Detect which cell encompasses the target text, then output its [X, Y] center coordinate. 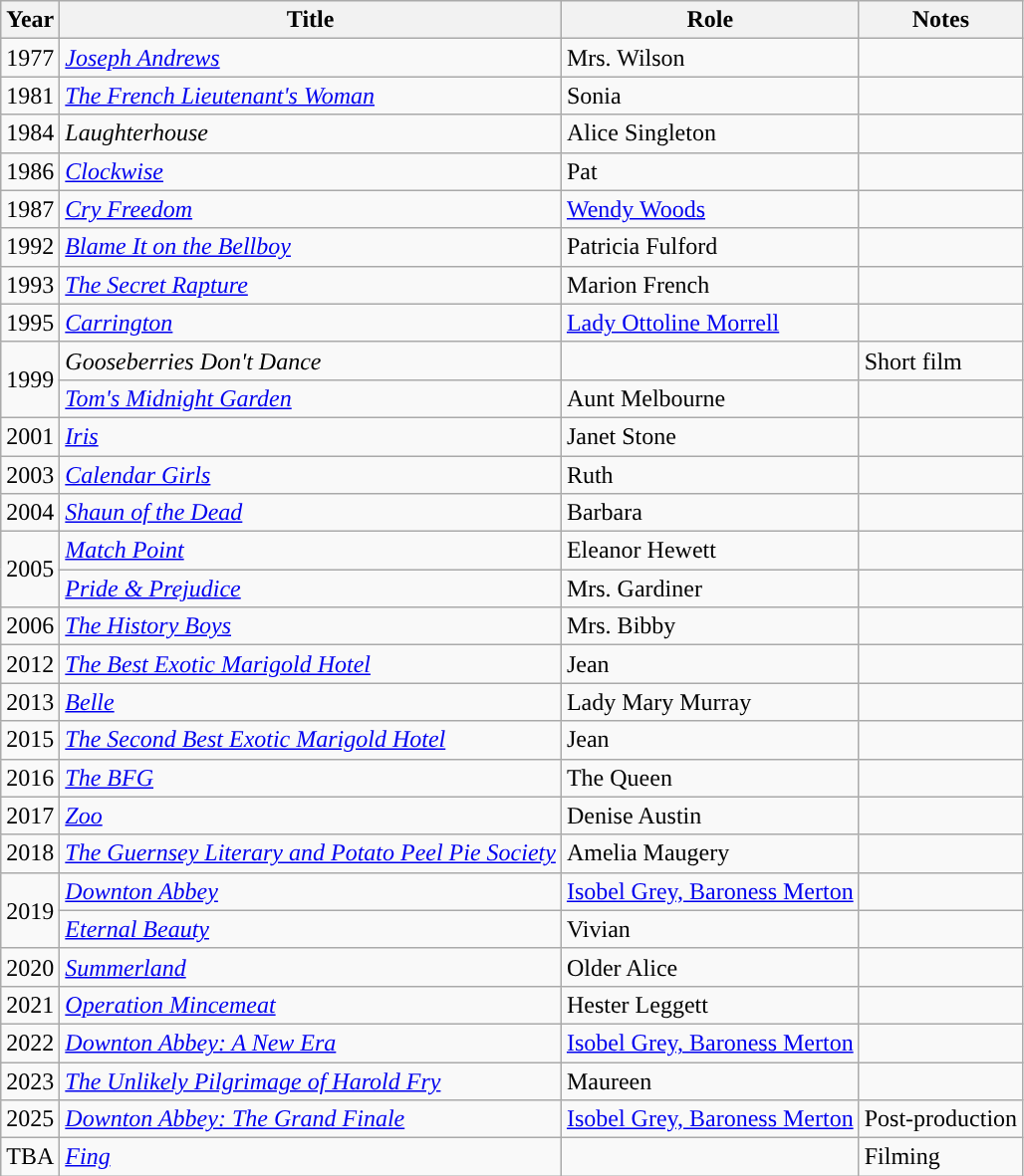
1984 [30, 133]
Match Point [311, 551]
Marion French [709, 285]
Post-production [940, 1119]
The History Boys [311, 626]
1986 [30, 171]
2015 [30, 740]
Clockwise [311, 171]
Blame It on the Bellboy [311, 247]
Year [30, 20]
TBA [30, 1157]
Lady Ottoline Morrell [709, 323]
2003 [30, 475]
Older Alice [709, 967]
Cry Freedom [311, 209]
2019 [30, 910]
Vivian [709, 929]
Gooseberries Don't Dance [311, 360]
Tom's Midnight Garden [311, 398]
The Best Exotic Marigold Hotel [311, 664]
Iris [311, 436]
Belle [311, 702]
Patricia Fulford [709, 247]
2020 [30, 967]
The Queen [709, 778]
Notes [940, 20]
Fing [311, 1157]
1993 [30, 285]
The Unlikely Pilgrimage of Harold Fry [311, 1080]
Lady Mary Murray [709, 702]
2016 [30, 778]
Mrs. Bibby [709, 626]
2022 [30, 1043]
Barbara [709, 513]
Mrs. Wilson [709, 58]
Amelia Maugery [709, 853]
2023 [30, 1080]
Hester Leggett [709, 1005]
Joseph Andrews [311, 58]
2004 [30, 513]
1977 [30, 58]
Short film [940, 360]
2025 [30, 1119]
Downton Abbey: A New Era [311, 1043]
2012 [30, 664]
Aunt Melbourne [709, 398]
1992 [30, 247]
Carrington [311, 323]
Shaun of the Dead [311, 513]
2018 [30, 853]
Operation Mincemeat [311, 1005]
2001 [30, 436]
Eleanor Hewett [709, 551]
1987 [30, 209]
2013 [30, 702]
1995 [30, 323]
Zoo [311, 816]
Role [709, 20]
Filming [940, 1157]
2021 [30, 1005]
Wendy Woods [709, 209]
The French Lieutenant's Woman [311, 96]
Downton Abbey: The Grand Finale [311, 1119]
Calendar Girls [311, 475]
Pride & Prejudice [311, 588]
Eternal Beauty [311, 929]
The BFG [311, 778]
Denise Austin [709, 816]
The Guernsey Literary and Potato Peel Pie Society [311, 853]
The Secret Rapture [311, 285]
The Second Best Exotic Marigold Hotel [311, 740]
Title [311, 20]
Sonia [709, 96]
Mrs. Gardiner [709, 588]
1999 [30, 379]
Maureen [709, 1080]
Janet Stone [709, 436]
Summerland [311, 967]
Ruth [709, 475]
Laughterhouse [311, 133]
Pat [709, 171]
Downton Abbey [311, 891]
2005 [30, 570]
2006 [30, 626]
1981 [30, 96]
Alice Singleton [709, 133]
2017 [30, 816]
